Locate the cell with the specified text and output its (X, Y) center coordinate. 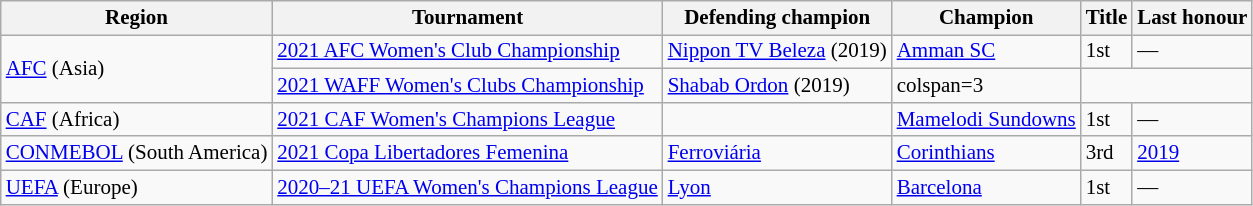
Nippon TV Beleza (2019) (778, 52)
AFC (Asia) (137, 69)
Defending champion (778, 18)
2021 Copa Libertadores Femenina (467, 153)
colspan=3 (986, 86)
Amman SC (986, 52)
Lyon (778, 187)
CONMEBOL (South America) (137, 153)
2020–21 UEFA Women's Champions League (467, 187)
Mamelodi Sundowns (986, 119)
Ferroviária (778, 153)
Last honour (1192, 18)
CAF (Africa) (137, 119)
Region (137, 18)
UEFA (Europe) (137, 187)
2019 (1192, 153)
2021 CAF Women's Champions League (467, 119)
Shabab Ordon (2019) (778, 86)
― (1192, 119)
2021 AFC Women's Club Championship (467, 52)
Barcelona (986, 187)
Champion (986, 18)
3rd (1107, 153)
Tournament (467, 18)
Title (1107, 18)
2021 WAFF Women's Clubs Championship (467, 86)
Corinthians (986, 153)
